Capture the cell that displays the provided text and extract its [x, y] central coordinate. 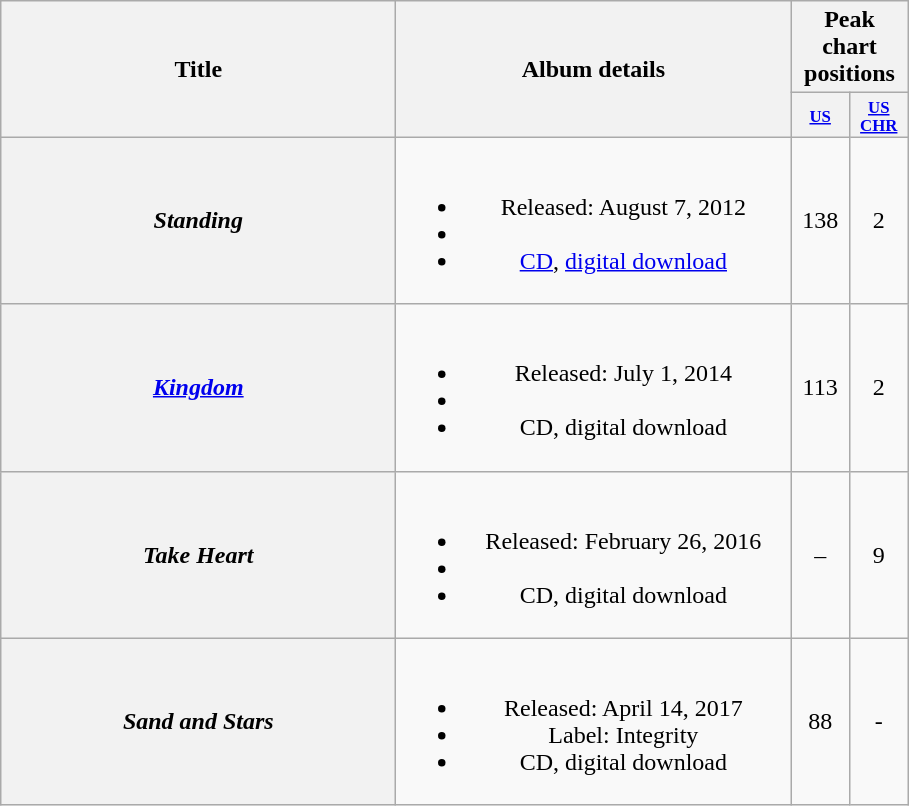
Peak chart positions [850, 47]
9 [878, 554]
Released: February 26, 2016CD, digital download [594, 554]
USCHR [878, 115]
113 [820, 388]
Released: August 7, 2012CD, digital download [594, 220]
88 [820, 722]
- [878, 722]
138 [820, 220]
Take Heart [198, 554]
US [820, 115]
Kingdom [198, 388]
Title [198, 69]
Standing [198, 220]
Released: April 14, 2017Label: IntegrityCD, digital download [594, 722]
– [820, 554]
Album details [594, 69]
Released: July 1, 2014CD, digital download [594, 388]
Sand and Stars [198, 722]
